Return (x, y) of the center of cell containing provided text 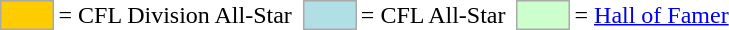
= CFL Division All-Star (175, 15)
= CFL All-Star (433, 15)
